Determine the [x, y] coordinate at the center of the cell enclosing the given text.  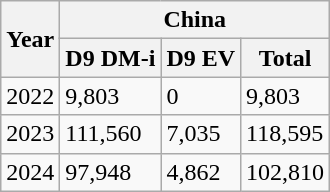
Total [286, 58]
D9 DM-i [110, 58]
D9 EV [201, 58]
111,560 [110, 134]
7,035 [201, 134]
2022 [30, 96]
118,595 [286, 134]
China [195, 20]
2023 [30, 134]
4,862 [201, 172]
0 [201, 96]
2024 [30, 172]
Year [30, 39]
102,810 [286, 172]
97,948 [110, 172]
